Scan for the cell matching the given text and deliver its (x, y) coordinate at center. 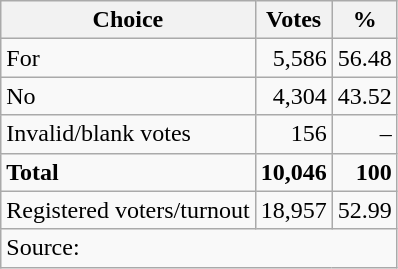
Registered voters/turnout (128, 210)
156 (294, 134)
– (364, 134)
4,304 (294, 96)
Total (128, 172)
Source: (199, 248)
5,586 (294, 58)
100 (364, 172)
43.52 (364, 96)
Invalid/blank votes (128, 134)
% (364, 20)
56.48 (364, 58)
52.99 (364, 210)
Votes (294, 20)
18,957 (294, 210)
For (128, 58)
Choice (128, 20)
10,046 (294, 172)
No (128, 96)
